Search for the cell housing the specified text and yield its [X, Y] center coordinate. 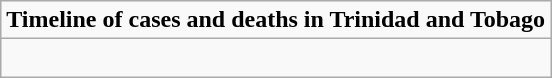
Timeline of cases and deaths in Trinidad and Tobago [276, 20]
